Extract the [x, y] coordinate from the center of the cell holding the provided text.  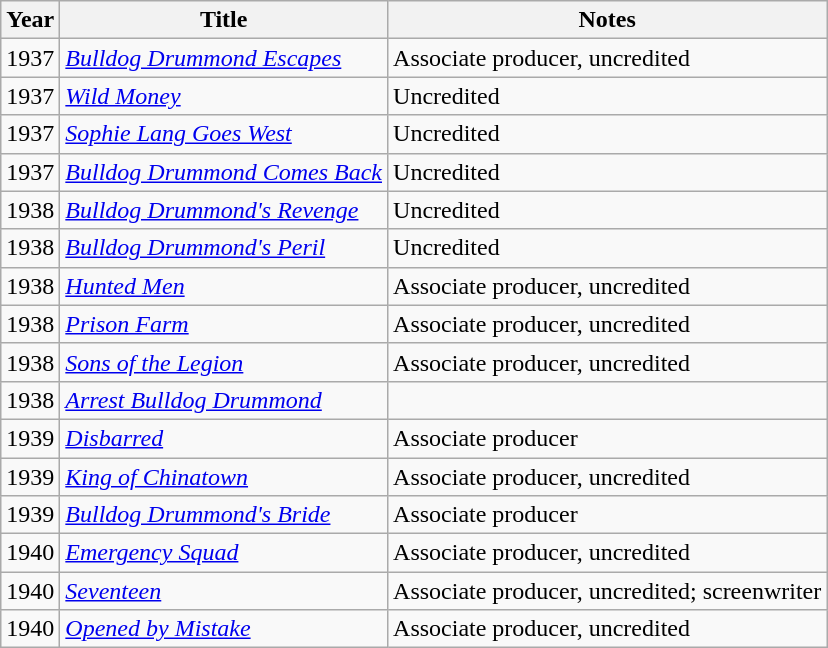
Opened by Mistake [224, 629]
Bulldog Drummond's Peril [224, 248]
Wild Money [224, 96]
Hunted Men [224, 286]
Sons of the Legion [224, 362]
Disbarred [224, 438]
Year [30, 20]
Bulldog Drummond Comes Back [224, 172]
Notes [608, 20]
Sophie Lang Goes West [224, 134]
Prison Farm [224, 324]
Emergency Squad [224, 553]
Seventeen [224, 591]
Bulldog Drummond Escapes [224, 58]
King of Chinatown [224, 477]
Bulldog Drummond's Revenge [224, 210]
Associate producer, uncredited; screenwriter [608, 591]
Title [224, 20]
Bulldog Drummond's Bride [224, 515]
Arrest Bulldog Drummond [224, 400]
